Capture the cell that displays the provided text and extract its [x, y] central coordinate. 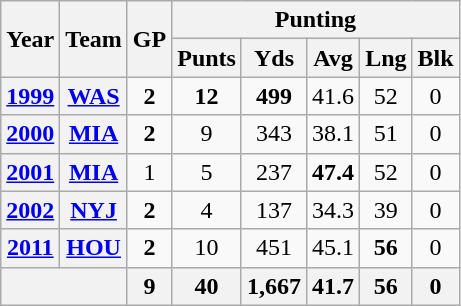
Yds [274, 58]
WAS [94, 96]
Lng [386, 58]
51 [386, 134]
2000 [30, 134]
Punting [316, 20]
Avg [334, 58]
499 [274, 96]
2002 [30, 210]
41.7 [334, 286]
5 [207, 172]
237 [274, 172]
1 [149, 172]
451 [274, 248]
2011 [30, 248]
2001 [30, 172]
39 [386, 210]
10 [207, 248]
NYJ [94, 210]
45.1 [334, 248]
Team [94, 39]
38.1 [334, 134]
1999 [30, 96]
40 [207, 286]
343 [274, 134]
1,667 [274, 286]
137 [274, 210]
47.4 [334, 172]
HOU [94, 248]
12 [207, 96]
Year [30, 39]
41.6 [334, 96]
34.3 [334, 210]
GP [149, 39]
4 [207, 210]
Punts [207, 58]
Blk [436, 58]
